Output the (x, y) coordinate of the center of the cell containing the given text.  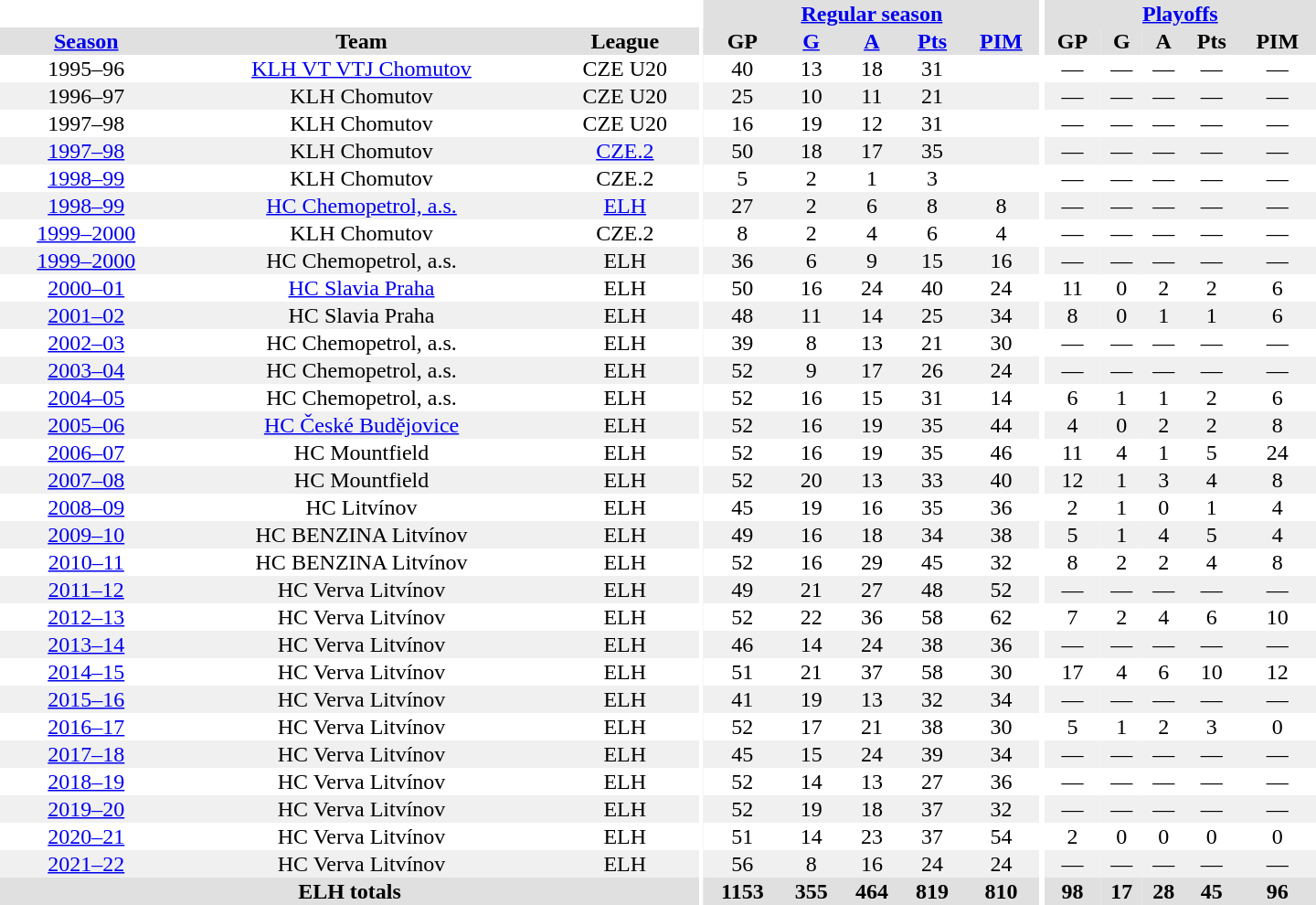
2006–07 (86, 452)
2004–05 (86, 398)
2016–17 (86, 727)
819 (932, 891)
KLH VT VTJ Chomutov (362, 69)
2001–02 (86, 315)
2009–10 (86, 535)
20 (812, 480)
2013–14 (86, 644)
HC České Budějovice (362, 425)
44 (1001, 425)
96 (1278, 891)
26 (932, 370)
Team (362, 41)
Playoffs (1181, 14)
2012–13 (86, 617)
2014–15 (86, 672)
2011–12 (86, 590)
62 (1001, 617)
98 (1073, 891)
2010–11 (86, 562)
1996–97 (86, 96)
2003–04 (86, 370)
464 (872, 891)
1995–96 (86, 69)
League (625, 41)
810 (1001, 891)
22 (812, 617)
2000–01 (86, 288)
2019–20 (86, 809)
2008–09 (86, 507)
2021–22 (86, 864)
54 (1001, 836)
ELH totals (349, 891)
2017–18 (86, 754)
2015–16 (86, 699)
355 (812, 891)
56 (742, 864)
2018–19 (86, 782)
41 (742, 699)
HC Litvínov (362, 507)
23 (872, 836)
28 (1163, 891)
2020–21 (86, 836)
1153 (742, 891)
7 (1073, 617)
29 (872, 562)
Regular season (872, 14)
2005–06 (86, 425)
2007–08 (86, 480)
33 (932, 480)
Season (86, 41)
2002–03 (86, 343)
